Scan for the cell matching the given text and deliver its [X, Y] coordinate at center. 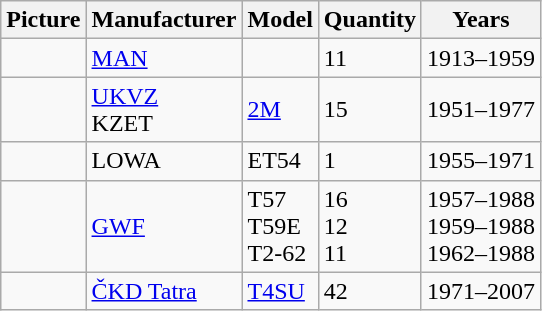
161211 [370, 226]
1 [370, 161]
11 [370, 58]
1955–1971 [480, 161]
T57T59ET2-62 [280, 226]
LOWA [164, 161]
ET54 [280, 161]
Manufacturer [164, 20]
MAN [164, 58]
T4SU [280, 291]
42 [370, 291]
UKVZ KZET [164, 110]
1971–2007 [480, 291]
Quantity [370, 20]
1913–1959 [480, 58]
2M [280, 110]
1951–1977 [480, 110]
15 [370, 110]
GWF [164, 226]
ČKD Tatra [164, 291]
Years [480, 20]
1957–19881959–19881962–1988 [480, 226]
Model [280, 20]
Picture [44, 20]
